Output the (X, Y) coordinate of the center of the cell containing the given text.  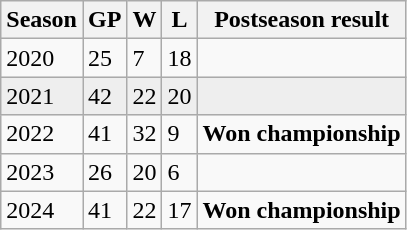
2020 (42, 58)
2023 (42, 172)
Season (42, 20)
GP (104, 20)
25 (104, 58)
42 (104, 96)
26 (104, 172)
2024 (42, 210)
6 (180, 172)
Postseason result (302, 20)
7 (144, 58)
L (180, 20)
2022 (42, 134)
32 (144, 134)
18 (180, 58)
W (144, 20)
17 (180, 210)
2021 (42, 96)
9 (180, 134)
